Capture the cell that displays the provided text and extract its (X, Y) central coordinate. 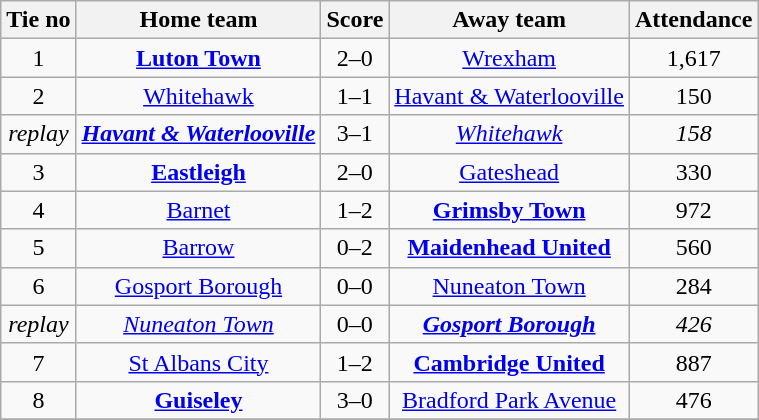
6 (38, 286)
476 (693, 400)
Guiseley (198, 400)
Grimsby Town (510, 210)
Maidenhead United (510, 248)
Barnet (198, 210)
Away team (510, 20)
2 (38, 96)
Eastleigh (198, 172)
3–0 (355, 400)
Cambridge United (510, 362)
3–1 (355, 134)
8 (38, 400)
3 (38, 172)
0–2 (355, 248)
St Albans City (198, 362)
4 (38, 210)
5 (38, 248)
Wrexham (510, 58)
887 (693, 362)
284 (693, 286)
7 (38, 362)
Attendance (693, 20)
Luton Town (198, 58)
Gateshead (510, 172)
Bradford Park Avenue (510, 400)
1 (38, 58)
Tie no (38, 20)
Score (355, 20)
150 (693, 96)
Barrow (198, 248)
1,617 (693, 58)
Home team (198, 20)
1–1 (355, 96)
972 (693, 210)
426 (693, 324)
330 (693, 172)
560 (693, 248)
158 (693, 134)
